Determine the (X, Y) coordinate at the center of the cell enclosing the given text.  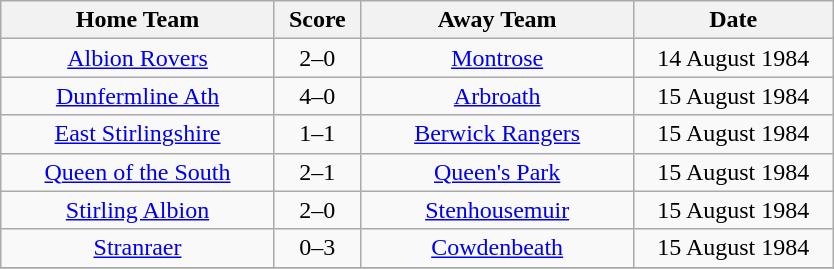
Date (734, 20)
Stirling Albion (138, 210)
East Stirlingshire (138, 134)
Queen's Park (497, 172)
Albion Rovers (138, 58)
14 August 1984 (734, 58)
2–1 (317, 172)
0–3 (317, 248)
Score (317, 20)
Stenhousemuir (497, 210)
Arbroath (497, 96)
Home Team (138, 20)
4–0 (317, 96)
Cowdenbeath (497, 248)
Stranraer (138, 248)
1–1 (317, 134)
Queen of the South (138, 172)
Montrose (497, 58)
Berwick Rangers (497, 134)
Away Team (497, 20)
Dunfermline Ath (138, 96)
